Identify which cell holds the provided text, then report its (x, y) central coordinate. 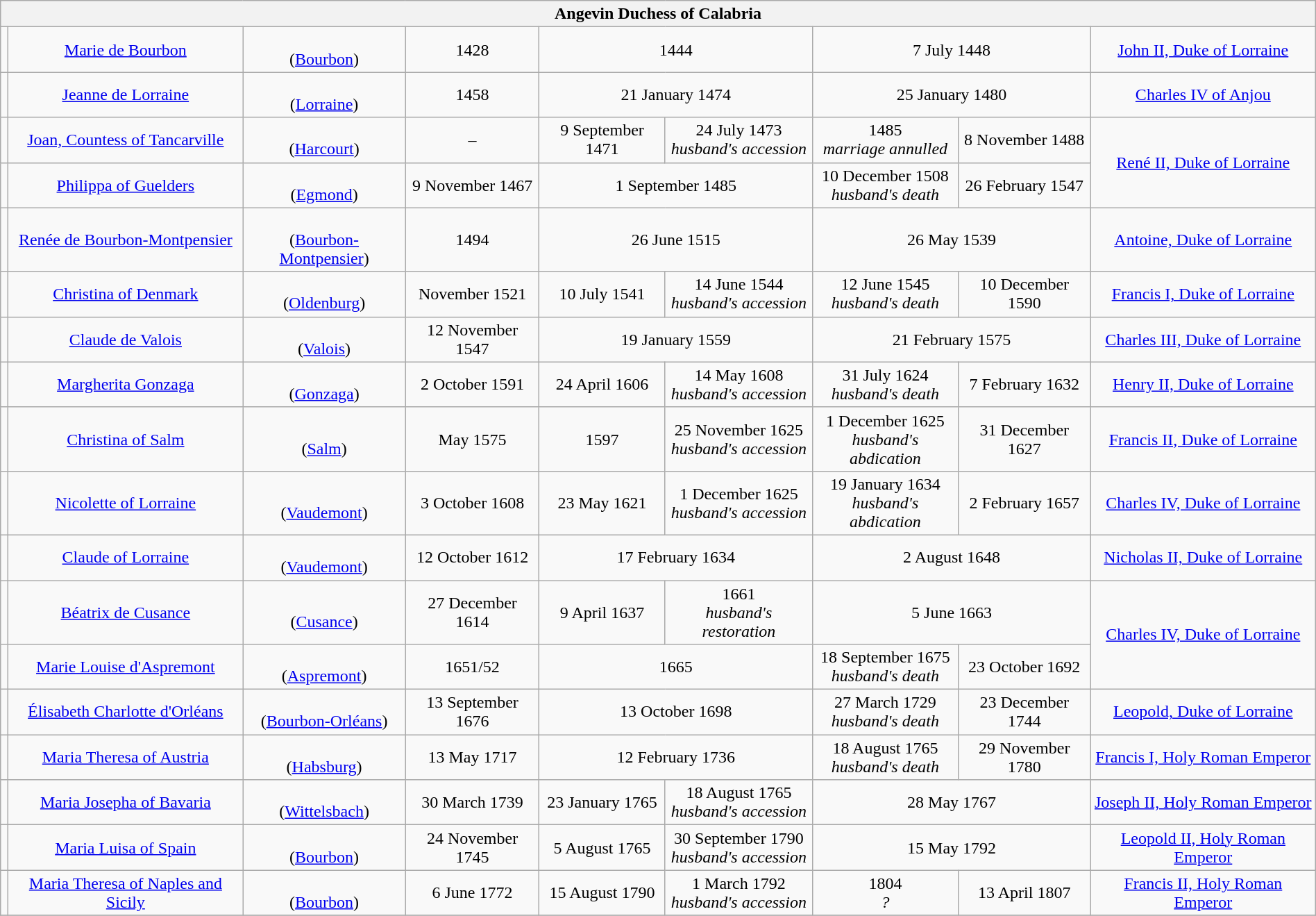
1 December 1625husband's abdication (886, 439)
9 November 1467 (472, 185)
30 September 1790husband's accession (739, 847)
29 November 1780 (1024, 757)
12 February 1736 (676, 757)
Christina of Salm (126, 439)
19 January 1559 (676, 339)
– (472, 140)
Joan, Countess of Tancarville (126, 140)
1 March 1792husband's accession (739, 893)
(Salm) (324, 439)
12 October 1612 (472, 557)
(Valois) (324, 339)
(Bourbon-Orléans) (324, 713)
30 March 1739 (472, 803)
23 January 1765 (602, 803)
Francis II, Holy Roman Emperor (1203, 893)
27 March 1729husband's death (886, 713)
7 July 1448 (952, 50)
1444 (676, 50)
10 December 1508husband's death (886, 185)
(Harcourt) (324, 140)
10 December 1590 (1024, 294)
Henry II, Duke of Lorraine (1203, 385)
(Egmond) (324, 185)
Maria Theresa of Austria (126, 757)
Antoine, Duke of Lorraine (1203, 240)
14 May 1608husband's accession (739, 385)
Nicolette of Lorraine (126, 503)
Philippa of Guelders (126, 185)
November 1521 (472, 294)
26 February 1547 (1024, 185)
31 December 1627 (1024, 439)
2 October 1591 (472, 385)
13 April 1807 (1024, 893)
Marie de Bourbon (126, 50)
21 February 1575 (952, 339)
24 April 1606 (602, 385)
9 April 1637 (602, 613)
1597 (602, 439)
Claude de Valois (126, 339)
18 August 1765husband's death (886, 757)
Charles IV of Anjou (1203, 94)
31 July 1624husband's death (886, 385)
(Wittelsbach) (324, 803)
15 August 1790 (602, 893)
23 December 1744 (1024, 713)
(Oldenburg) (324, 294)
13 October 1698 (676, 713)
Claude of Lorraine (126, 557)
Angevin Duchess of Calabria (658, 14)
21 January 1474 (676, 94)
1665 (676, 667)
18 August 1765husband's accession (739, 803)
5 August 1765 (602, 847)
23 May 1621 (602, 503)
6 June 1772 (472, 893)
Christina of Denmark (126, 294)
24 November 1745 (472, 847)
10 July 1541 (602, 294)
12 June 1545husband's death (886, 294)
Francis I, Holy Roman Emperor (1203, 757)
13 May 1717 (472, 757)
28 May 1767 (952, 803)
1804? (886, 893)
Maria Theresa of Naples and Sicily (126, 893)
Leopold, Duke of Lorraine (1203, 713)
Marie Louise d'Aspremont (126, 667)
(Gonzaga) (324, 385)
Renée de Bourbon-Montpensier (126, 240)
1661husband's restoration (739, 613)
Maria Josepha of Bavaria (126, 803)
23 October 1692 (1024, 667)
13 September 1676 (472, 713)
7 February 1632 (1024, 385)
1485marriage annulled (886, 140)
19 January 1634husband's abdication (886, 503)
Leopold II, Holy Roman Emperor (1203, 847)
15 May 1792 (952, 847)
2 February 1657 (1024, 503)
17 February 1634 (676, 557)
1651/52 (472, 667)
(Aspremont) (324, 667)
12 November 1547 (472, 339)
5 June 1663 (952, 613)
Francis II, Duke of Lorraine (1203, 439)
25 November 1625husband's accession (739, 439)
(Habsburg) (324, 757)
Francis I, Duke of Lorraine (1203, 294)
Béatrix de Cusance (126, 613)
18 September 1675husband's death (886, 667)
1458 (472, 94)
1 December 1625husband's accession (739, 503)
26 June 1515 (676, 240)
John II, Duke of Lorraine (1203, 50)
(Bourbon-Montpensier) (324, 240)
(Lorraine) (324, 94)
Joseph II, Holy Roman Emperor (1203, 803)
René II, Duke of Lorraine (1203, 163)
Jeanne de Lorraine (126, 94)
3 October 1608 (472, 503)
Charles III, Duke of Lorraine (1203, 339)
9 September 1471 (602, 140)
25 January 1480 (952, 94)
1428 (472, 50)
2 August 1648 (952, 557)
Élisabeth Charlotte d'Orléans (126, 713)
Nicholas II, Duke of Lorraine (1203, 557)
May 1575 (472, 439)
1494 (472, 240)
27 December 1614 (472, 613)
14 June 1544husband's accession (739, 294)
24 July 1473husband's accession (739, 140)
26 May 1539 (952, 240)
Maria Luisa of Spain (126, 847)
1 September 1485 (676, 185)
(Cusance) (324, 613)
8 November 1488 (1024, 140)
Margherita Gonzaga (126, 385)
